Pinpoint the cell where the given text exists, returning its [x, y] midpoint coordinate. 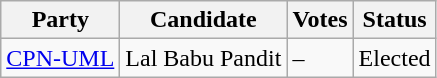
Votes [320, 20]
Status [394, 20]
Lal Babu Pandit [204, 58]
CPN-UML [60, 58]
– [320, 58]
Party [60, 20]
Candidate [204, 20]
Elected [394, 58]
